Locate the cell with the specified text and output its (x, y) center coordinate. 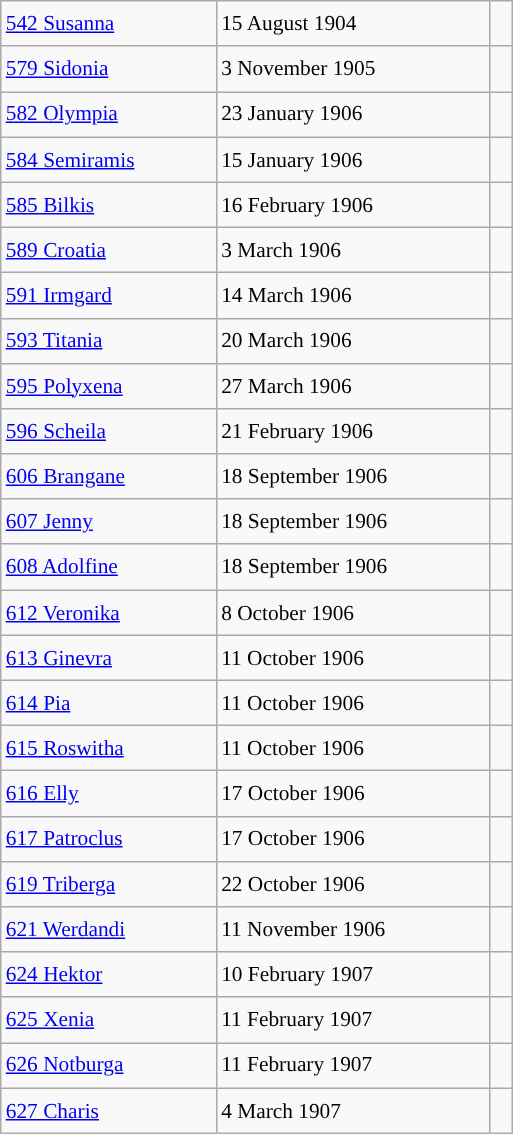
3 March 1906 (352, 250)
3 November 1905 (352, 68)
579 Sidonia (108, 68)
11 November 1906 (352, 930)
589 Croatia (108, 250)
596 Scheila (108, 432)
584 Semiramis (108, 160)
14 March 1906 (352, 296)
591 Irmgard (108, 296)
612 Veronika (108, 612)
21 February 1906 (352, 432)
608 Adolfine (108, 566)
614 Pia (108, 702)
615 Roswitha (108, 748)
595 Polyxena (108, 386)
621 Werdandi (108, 930)
617 Patroclus (108, 838)
593 Titania (108, 340)
582 Olympia (108, 114)
606 Brangane (108, 476)
4 March 1907 (352, 1110)
16 February 1906 (352, 204)
626 Notburga (108, 1066)
542 Susanna (108, 24)
627 Charis (108, 1110)
15 August 1904 (352, 24)
22 October 1906 (352, 884)
20 March 1906 (352, 340)
8 October 1906 (352, 612)
625 Xenia (108, 1020)
23 January 1906 (352, 114)
619 Triberga (108, 884)
616 Elly (108, 794)
624 Hektor (108, 974)
607 Jenny (108, 522)
27 March 1906 (352, 386)
613 Ginevra (108, 658)
585 Bilkis (108, 204)
15 January 1906 (352, 160)
10 February 1907 (352, 974)
